Identify which cell holds the provided text, then report its (x, y) central coordinate. 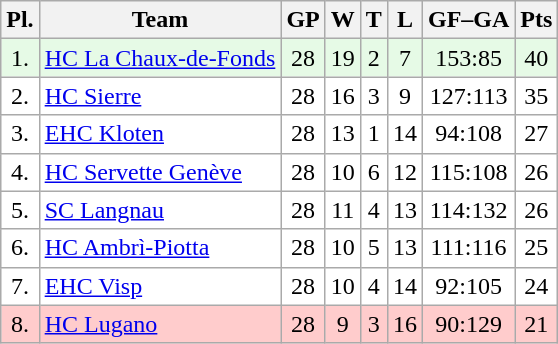
111:116 (468, 248)
11 (342, 210)
5 (374, 248)
T (374, 20)
EHC Kloten (160, 134)
HC Servette Genève (160, 172)
SC Langnau (160, 210)
6. (20, 248)
21 (536, 324)
EHC Visp (160, 286)
115:108 (468, 172)
HC Ambrì-Piotta (160, 248)
1 (374, 134)
90:129 (468, 324)
25 (536, 248)
153:85 (468, 58)
HC Lugano (160, 324)
GP (303, 20)
7. (20, 286)
94:108 (468, 134)
Pl. (20, 20)
35 (536, 96)
40 (536, 58)
7 (404, 58)
1. (20, 58)
2 (374, 58)
127:113 (468, 96)
24 (536, 286)
114:132 (468, 210)
2. (20, 96)
19 (342, 58)
Pts (536, 20)
92:105 (468, 286)
W (342, 20)
12 (404, 172)
HC La Chaux-de-Fonds (160, 58)
5. (20, 210)
Team (160, 20)
HC Sierre (160, 96)
8. (20, 324)
3. (20, 134)
4. (20, 172)
GF–GA (468, 20)
27 (536, 134)
6 (374, 172)
L (404, 20)
